Return [X, Y] of the center of cell containing provided text 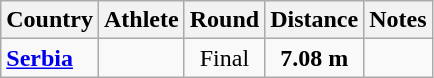
Country [50, 20]
Serbia [50, 58]
Final [224, 58]
Athlete [141, 20]
Notes [398, 20]
7.08 m [314, 58]
Round [224, 20]
Distance [314, 20]
